Detect which cell encompasses the target text, then output its (X, Y) center coordinate. 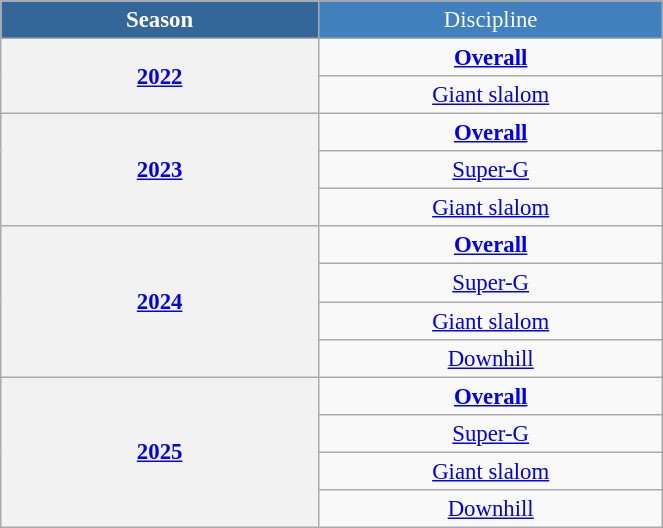
2024 (160, 301)
2025 (160, 452)
2023 (160, 170)
Season (160, 20)
2022 (160, 76)
Discipline (491, 20)
